Output the (X, Y) coordinate of the center of the cell containing the given text.  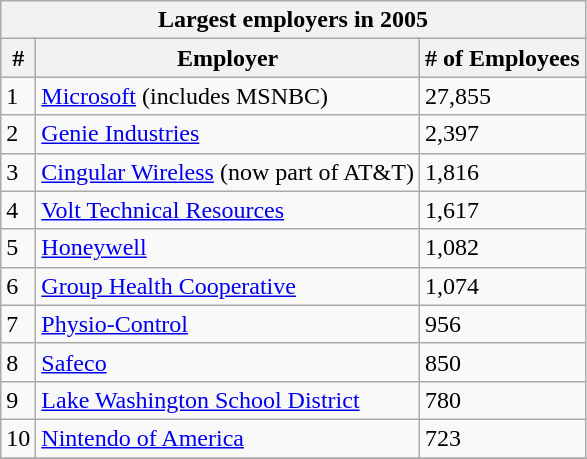
Group Health Cooperative (228, 286)
1 (18, 96)
1,816 (502, 172)
8 (18, 362)
27,855 (502, 96)
# (18, 58)
1,082 (502, 248)
2 (18, 134)
850 (502, 362)
9 (18, 400)
10 (18, 438)
Physio-Control (228, 324)
Largest employers in 2005 (293, 20)
2,397 (502, 134)
780 (502, 400)
6 (18, 286)
Genie Industries (228, 134)
Volt Technical Resources (228, 210)
1,617 (502, 210)
Microsoft (includes MSNBC) (228, 96)
5 (18, 248)
Honeywell (228, 248)
Safeco (228, 362)
723 (502, 438)
4 (18, 210)
Nintendo of America (228, 438)
# of Employees (502, 58)
Employer (228, 58)
1,074 (502, 286)
Lake Washington School District (228, 400)
3 (18, 172)
7 (18, 324)
956 (502, 324)
Cingular Wireless (now part of AT&T) (228, 172)
